Determine the (X, Y) coordinate at the center of the cell enclosing the given text.  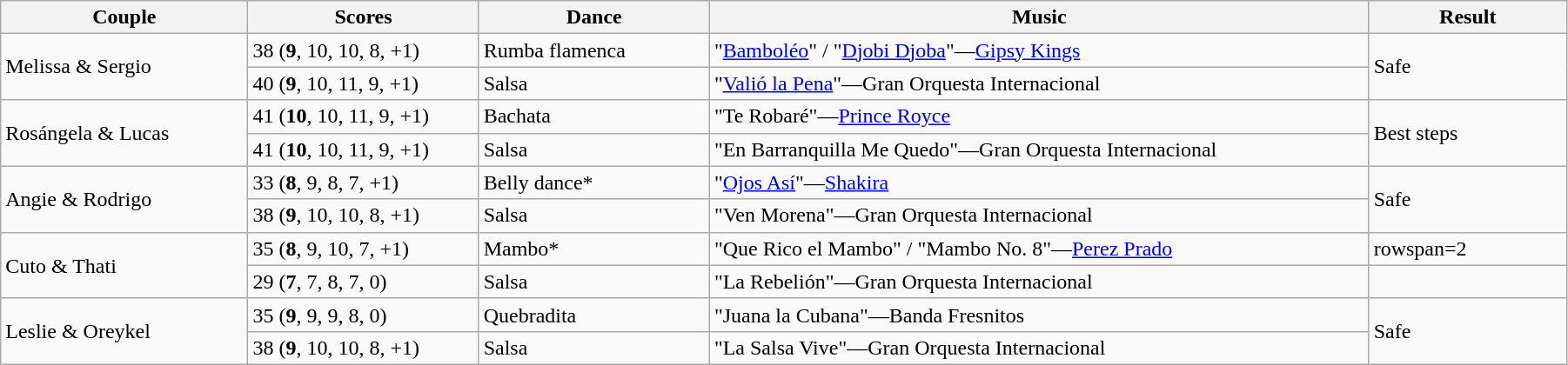
Quebradita (593, 315)
"Juana la Cubana"—Banda Fresnitos (1039, 315)
Scores (364, 17)
Dance (593, 17)
Rumba flamenca (593, 50)
29 (7, 7, 8, 7, 0) (364, 282)
Leslie & Oreykel (124, 331)
35 (9, 9, 9, 8, 0) (364, 315)
rowspan=2 (1467, 249)
"Bamboléo" / "Djobi Djoba"—Gipsy Kings (1039, 50)
Angie & Rodrigo (124, 199)
"Valió la Pena"—Gran Orquesta Internacional (1039, 83)
"La Rebelión"—Gran Orquesta Internacional (1039, 282)
33 (8, 9, 8, 7, +1) (364, 182)
Result (1467, 17)
35 (8, 9, 10, 7, +1) (364, 249)
40 (9, 10, 11, 9, +1) (364, 83)
"La Salsa Vive"—Gran Orquesta Internacional (1039, 348)
Mambo* (593, 249)
Cuto & Thati (124, 265)
Music (1039, 17)
"Ven Morena"—Gran Orquesta Internacional (1039, 216)
"Ojos Así"—Shakira (1039, 182)
Bachata (593, 116)
Best steps (1467, 133)
"En Barranquilla Me Quedo"—Gran Orquesta Internacional (1039, 149)
Rosángela & Lucas (124, 133)
"Te Robaré"—Prince Royce (1039, 116)
Melissa & Sergio (124, 67)
"Que Rico el Mambo" / "Mambo No. 8"—Perez Prado (1039, 249)
Belly dance* (593, 182)
Couple (124, 17)
